Scan for the cell matching the given text and deliver its [x, y] coordinate at center. 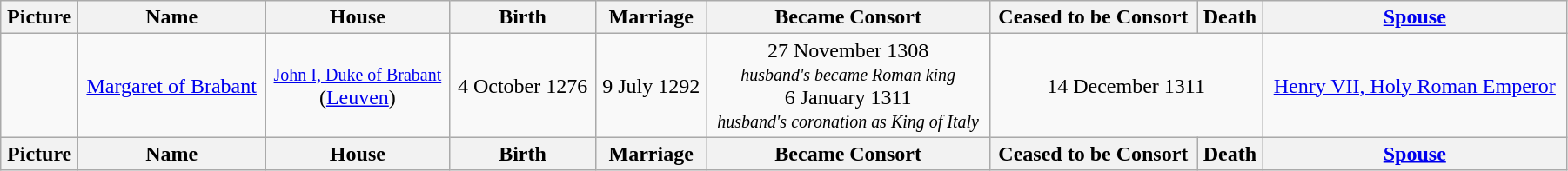
Margaret of Brabant [172, 85]
9 July 1292 [651, 85]
4 October 1276 [522, 85]
14 December 1311 [1126, 85]
Henry VII, Holy Roman Emperor [1415, 85]
27 November 1308husband's became Roman king6 January 1311husband's coronation as King of Italy [848, 85]
John I, Duke of Brabant(Leuven) [358, 85]
